Scan for the cell matching the given text and deliver its (x, y) coordinate at center. 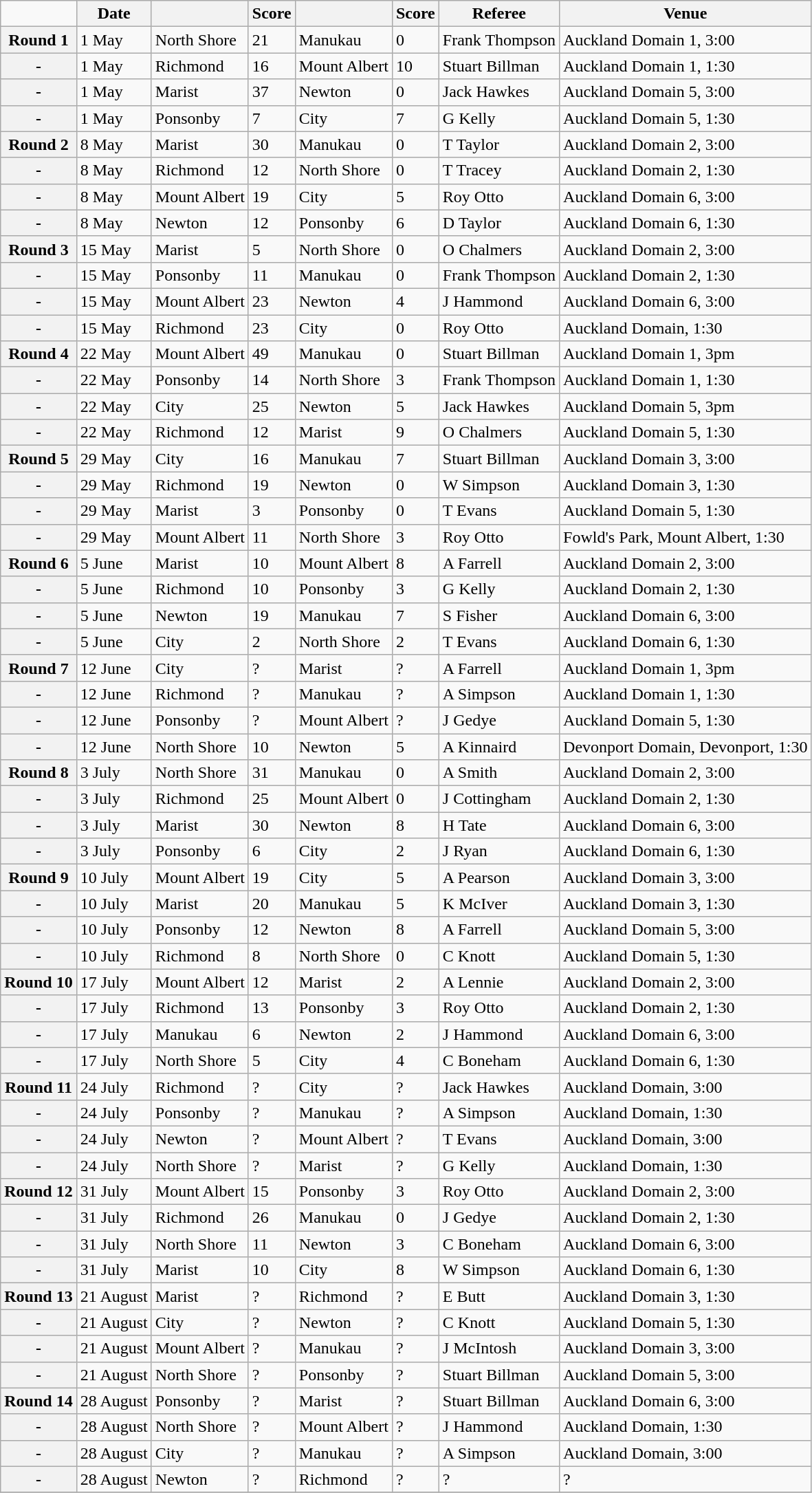
21 (272, 40)
Round 6 (39, 563)
J McIntosh (499, 1349)
Round 8 (39, 773)
14 (272, 380)
15 (272, 1192)
37 (272, 92)
Auckland Domain 5, 3pm (685, 406)
D Taylor (499, 223)
Round 2 (39, 144)
E Butt (499, 1296)
J Ryan (499, 851)
Round 4 (39, 354)
K McIver (499, 904)
Venue (685, 14)
Round 9 (39, 878)
Devonport Domain, Devonport, 1:30 (685, 746)
Date (114, 14)
A Lennie (499, 982)
Round 3 (39, 249)
31 (272, 773)
26 (272, 1218)
Round 12 (39, 1192)
T Tracey (499, 171)
Round 13 (39, 1296)
13 (272, 1008)
H Tate (499, 825)
Round 5 (39, 459)
S Fisher (499, 615)
A Kinnaird (499, 746)
20 (272, 904)
T Taylor (499, 144)
A Smith (499, 773)
Round 7 (39, 668)
Auckland Domain 1, 3:00 (685, 40)
Round 14 (39, 1401)
Round 11 (39, 1087)
A Pearson (499, 878)
9 (415, 433)
49 (272, 354)
Round 1 (39, 40)
Referee (499, 14)
Fowld's Park, Mount Albert, 1:30 (685, 537)
Round 10 (39, 982)
J Cottingham (499, 799)
